Return the [x, y] coordinate for the center point of the cell that contains the specified text.  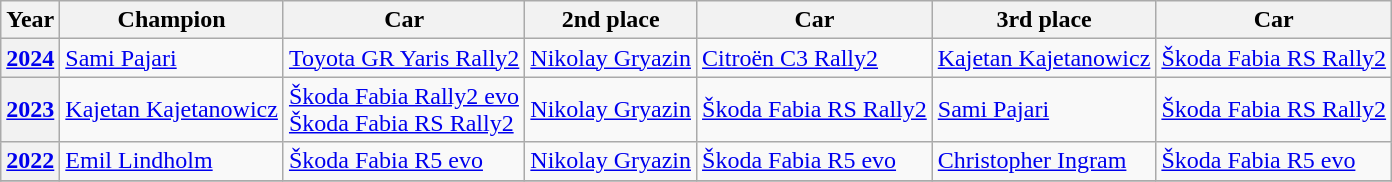
2022 [30, 161]
Emil Lindholm [172, 161]
3rd place [1044, 20]
Škoda Fabia Rally2 evoŠkoda Fabia RS Rally2 [404, 110]
2023 [30, 110]
Christopher Ingram [1044, 161]
Champion [172, 20]
2024 [30, 58]
Toyota GR Yaris Rally2 [404, 58]
Year [30, 20]
2nd place [611, 20]
Citroën C3 Rally2 [815, 58]
